Extract the (X, Y) coordinate from the center of the cell holding the provided text.  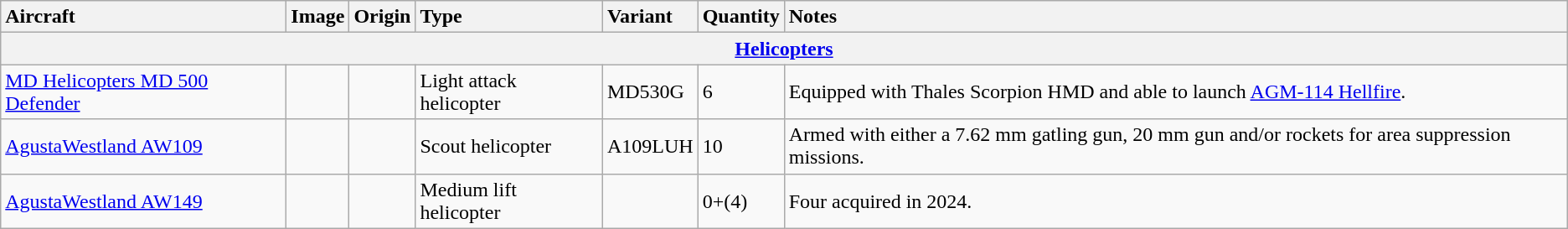
10 (740, 146)
Origin (382, 17)
AgustaWestland AW149 (144, 201)
Scout helicopter (509, 146)
Aircraft (144, 17)
MD Helicopters MD 500 Defender (144, 92)
AgustaWestland AW109 (144, 146)
MD530G (650, 92)
Light attack helicopter (509, 92)
Variant (650, 17)
Notes (1176, 17)
Helicopters (784, 49)
Image (318, 17)
Quantity (740, 17)
0+(4) (740, 201)
Type (509, 17)
A109LUH (650, 146)
Medium lift helicopter (509, 201)
Four acquired in 2024. (1176, 201)
6 (740, 92)
Armed with either a 7.62 mm gatling gun, 20 mm gun and/or rockets for area suppression missions. (1176, 146)
Equipped with Thales Scorpion HMD and able to launch AGM-114 Hellfire. (1176, 92)
